For the text-containing cell, return its midpoint in [x, y] coordinate format. 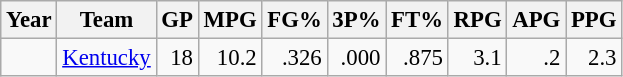
.326 [294, 58]
.2 [536, 58]
MPG [230, 20]
.000 [356, 58]
GP [177, 20]
3P% [356, 20]
FG% [294, 20]
FT% [418, 20]
PPG [594, 20]
Year [29, 20]
2.3 [594, 58]
APG [536, 20]
Team [106, 20]
Kentucky [106, 58]
RPG [478, 20]
3.1 [478, 58]
18 [177, 58]
10.2 [230, 58]
.875 [418, 58]
